Provide the (X, Y) coordinate of the cell's center where the given text is located.  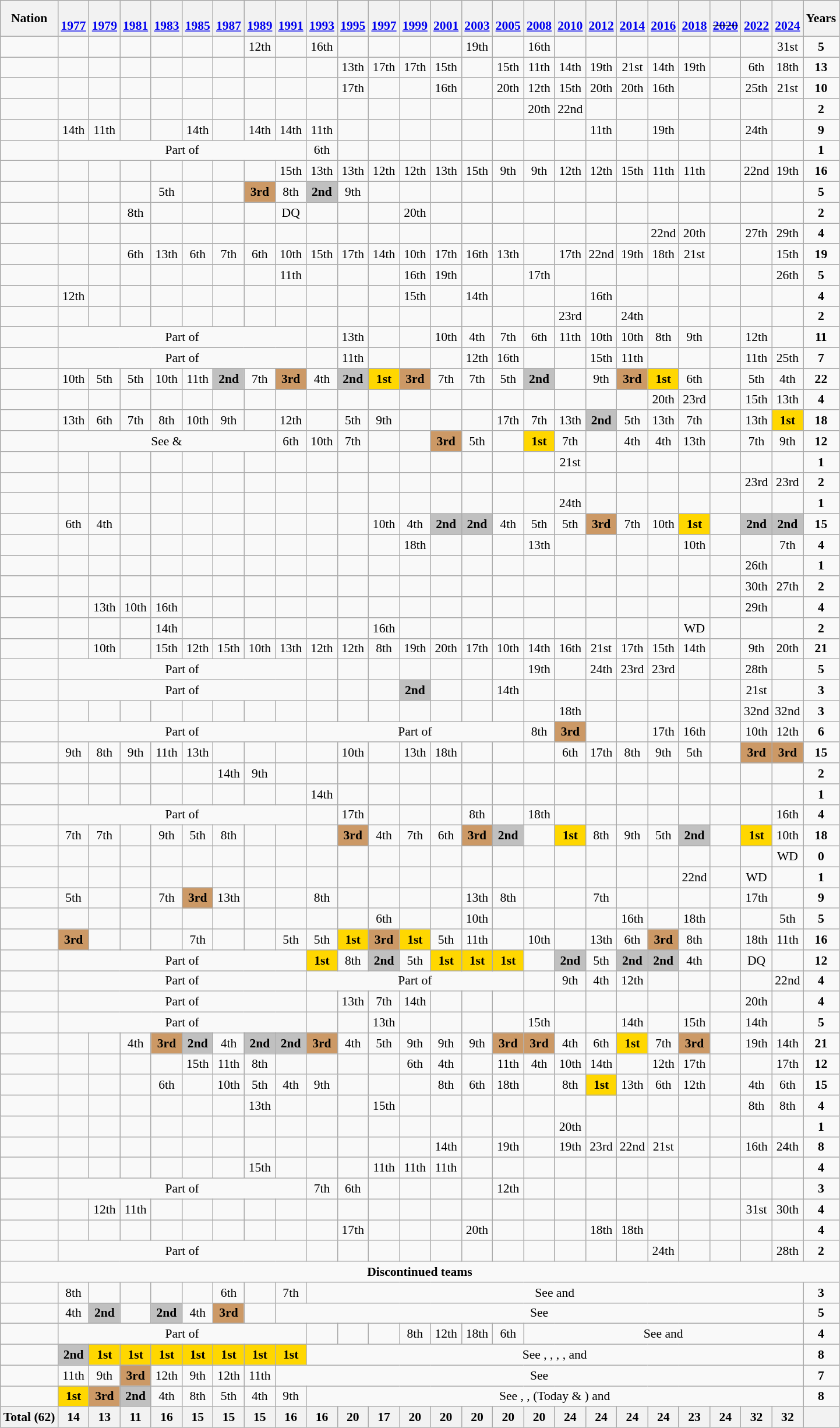
2012 (601, 19)
2024 (788, 19)
2008 (539, 19)
17 (383, 1418)
2010 (570, 19)
2005 (508, 19)
1997 (383, 19)
2018 (694, 19)
14 (73, 1418)
1977 (73, 19)
1991 (290, 19)
Discontinued teams (419, 1272)
2003 (477, 19)
See , , (Today & ) and (555, 1397)
22 (821, 379)
1989 (260, 19)
1979 (105, 19)
19 (821, 255)
2022 (756, 19)
2001 (446, 19)
6 (821, 732)
0 (821, 857)
23 (694, 1418)
1981 (135, 19)
2016 (663, 19)
10 (821, 89)
Years (821, 19)
Nation (29, 19)
1985 (198, 19)
1999 (415, 19)
See , , , , and (555, 1355)
See & (167, 441)
1987 (228, 19)
1995 (353, 19)
Total (62) (29, 1418)
1993 (322, 19)
2014 (633, 19)
2020 (726, 19)
1983 (167, 19)
